Pinpoint the cell where the given text exists, returning its (x, y) midpoint coordinate. 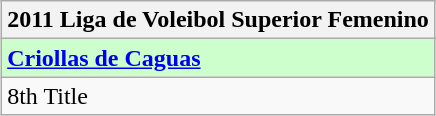
2011 Liga de Voleibol Superior Femenino (218, 20)
Criollas de Caguas (218, 58)
8th Title (218, 96)
